Find where the given text appears and provide that cell's center as (X, Y) coordinate. 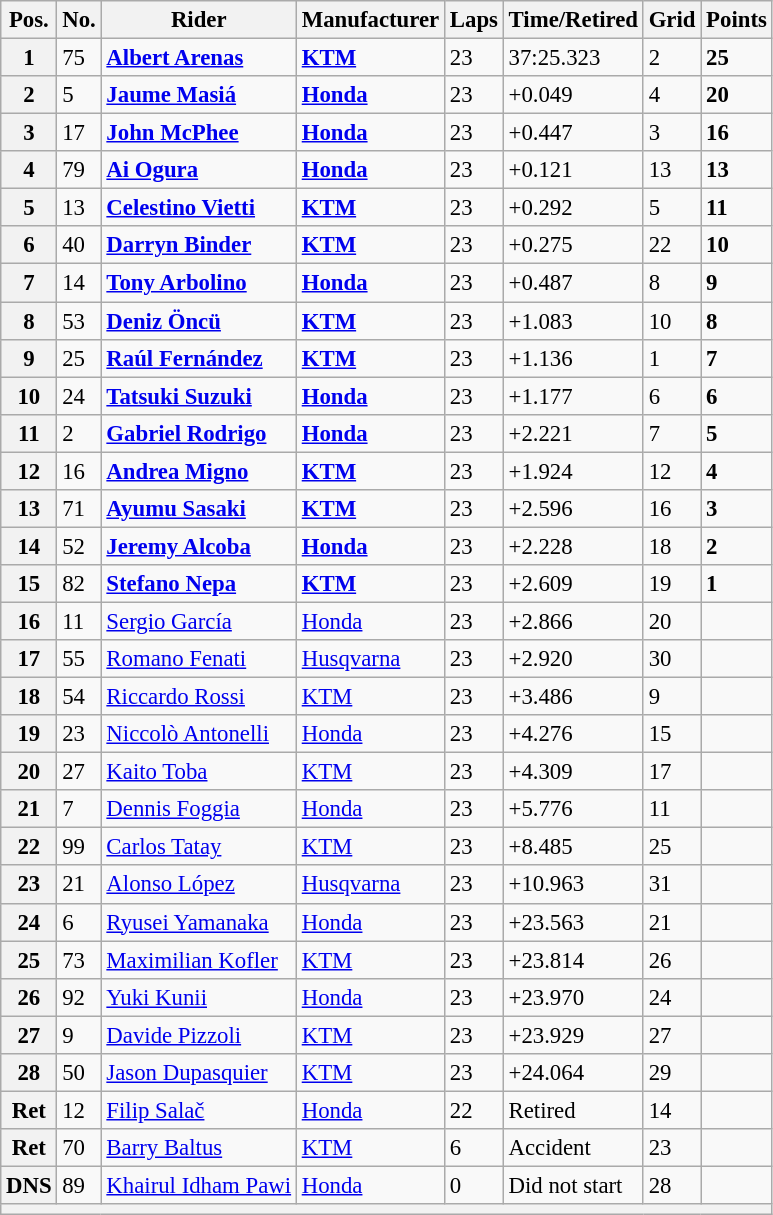
Alonso López (198, 885)
+24.064 (573, 1073)
Raúl Fernández (198, 358)
+1.083 (573, 321)
Ai Ogura (198, 170)
Deniz Öncü (198, 321)
Gabriel Rodrigo (198, 433)
30 (672, 659)
Celestino Vietti (198, 208)
+3.486 (573, 697)
Carlos Tatay (198, 847)
+4.276 (573, 734)
Yuki Kunii (198, 997)
Davide Pizzoli (198, 1035)
+23.970 (573, 997)
+2.866 (573, 621)
82 (79, 584)
Andrea Migno (198, 471)
+8.485 (573, 847)
71 (79, 509)
37:25.323 (573, 58)
73 (79, 960)
+1.924 (573, 471)
Grid (672, 20)
Stefano Nepa (198, 584)
Riccardo Rossi (198, 697)
Tony Arbolino (198, 283)
Barry Baltus (198, 1148)
+0.447 (573, 133)
+2.609 (573, 584)
Filip Salač (198, 1110)
Romano Fenati (198, 659)
Manufacturer (370, 20)
+10.963 (573, 885)
54 (79, 697)
+5.776 (573, 809)
No. (79, 20)
+23.929 (573, 1035)
Rider (198, 20)
+0.121 (573, 170)
Laps (474, 20)
+0.275 (573, 245)
Albert Arenas (198, 58)
+4.309 (573, 772)
Ryusei Yamanaka (198, 922)
+0.049 (573, 95)
Time/Retired (573, 20)
+2.228 (573, 546)
Pos. (29, 20)
40 (79, 245)
92 (79, 997)
55 (79, 659)
Kaito Toba (198, 772)
Points (736, 20)
Jason Dupasquier (198, 1073)
Maximilian Kofler (198, 960)
+23.563 (573, 922)
Khairul Idham Pawi (198, 1185)
Sergio García (198, 621)
+2.596 (573, 509)
+2.920 (573, 659)
29 (672, 1073)
+1.177 (573, 396)
50 (79, 1073)
+0.487 (573, 283)
53 (79, 321)
John McPhee (198, 133)
Darryn Binder (198, 245)
89 (79, 1185)
+1.136 (573, 358)
Accident (573, 1148)
79 (79, 170)
Tatsuki Suzuki (198, 396)
70 (79, 1148)
31 (672, 885)
+23.814 (573, 960)
Ayumu Sasaki (198, 509)
52 (79, 546)
Did not start (573, 1185)
+0.292 (573, 208)
Jaume Masiá (198, 95)
99 (79, 847)
75 (79, 58)
Retired (573, 1110)
Dennis Foggia (198, 809)
0 (474, 1185)
Niccolò Antonelli (198, 734)
+2.221 (573, 433)
DNS (29, 1185)
Jeremy Alcoba (198, 546)
